Provide the [x, y] coordinate of the cell's center where the given text is located.  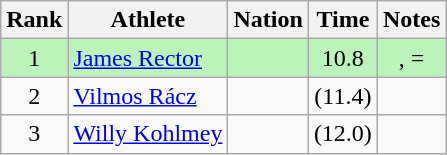
(12.0) [342, 134]
Willy Kohlmey [148, 134]
, = [411, 58]
Notes [411, 20]
Vilmos Rácz [148, 96]
(11.4) [342, 96]
3 [34, 134]
2 [34, 96]
Nation [268, 20]
Time [342, 20]
James Rector [148, 58]
1 [34, 58]
Rank [34, 20]
10.8 [342, 58]
Athlete [148, 20]
